Output the [X, Y] coordinate of the center of the cell containing the given text.  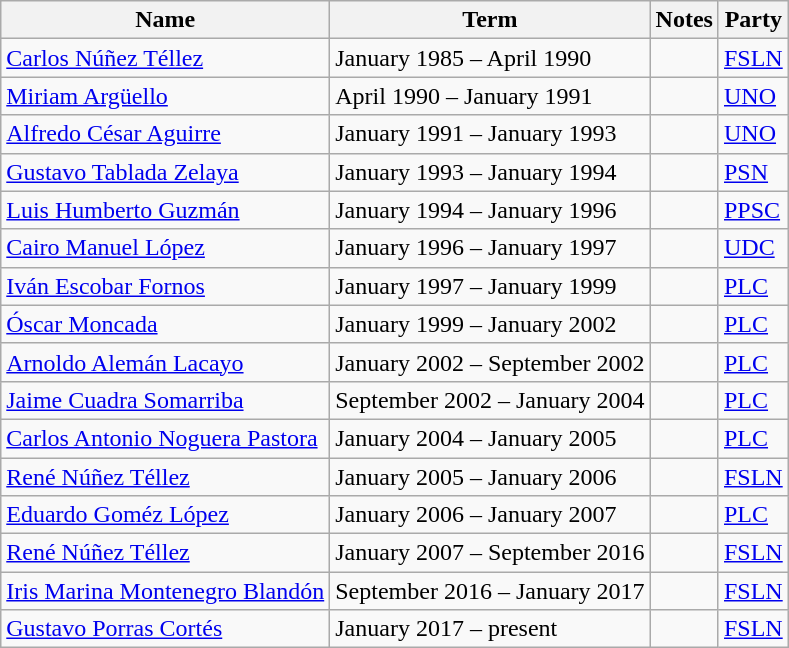
Carlos Núñez Téllez [166, 58]
Notes [684, 20]
Alfredo César Aguirre [166, 134]
Party [753, 20]
Miriam Argüello [166, 96]
January 1994 – January 1996 [490, 210]
Cairo Manuel López [166, 248]
January 2007 – September 2016 [490, 553]
April 1990 – January 1991 [490, 96]
January 2006 – January 2007 [490, 515]
Arnoldo Alemán Lacayo [166, 362]
Óscar Moncada [166, 324]
Luis Humberto Guzmán [166, 210]
Jaime Cuadra Somarriba [166, 400]
January 2017 – present [490, 629]
Term [490, 20]
January 1996 – January 1997 [490, 248]
Iris Marina Montenegro Blandón [166, 591]
Iván Escobar Fornos [166, 286]
January 1999 – January 2002 [490, 324]
January 1997 – January 1999 [490, 286]
January 2005 – January 2006 [490, 477]
Eduardo Goméz López [166, 515]
January 2002 – September 2002 [490, 362]
January 1991 – January 1993 [490, 134]
September 2016 – January 2017 [490, 591]
January 2004 – January 2005 [490, 438]
January 1985 – April 1990 [490, 58]
Name [166, 20]
Carlos Antonio Noguera Pastora [166, 438]
Gustavo Porras Cortés [166, 629]
January 1993 – January 1994 [490, 172]
Gustavo Tablada Zelaya [166, 172]
PSN [753, 172]
PPSC [753, 210]
September 2002 – January 2004 [490, 400]
UDC [753, 248]
